Scan for the cell matching the given text and deliver its [x, y] coordinate at center. 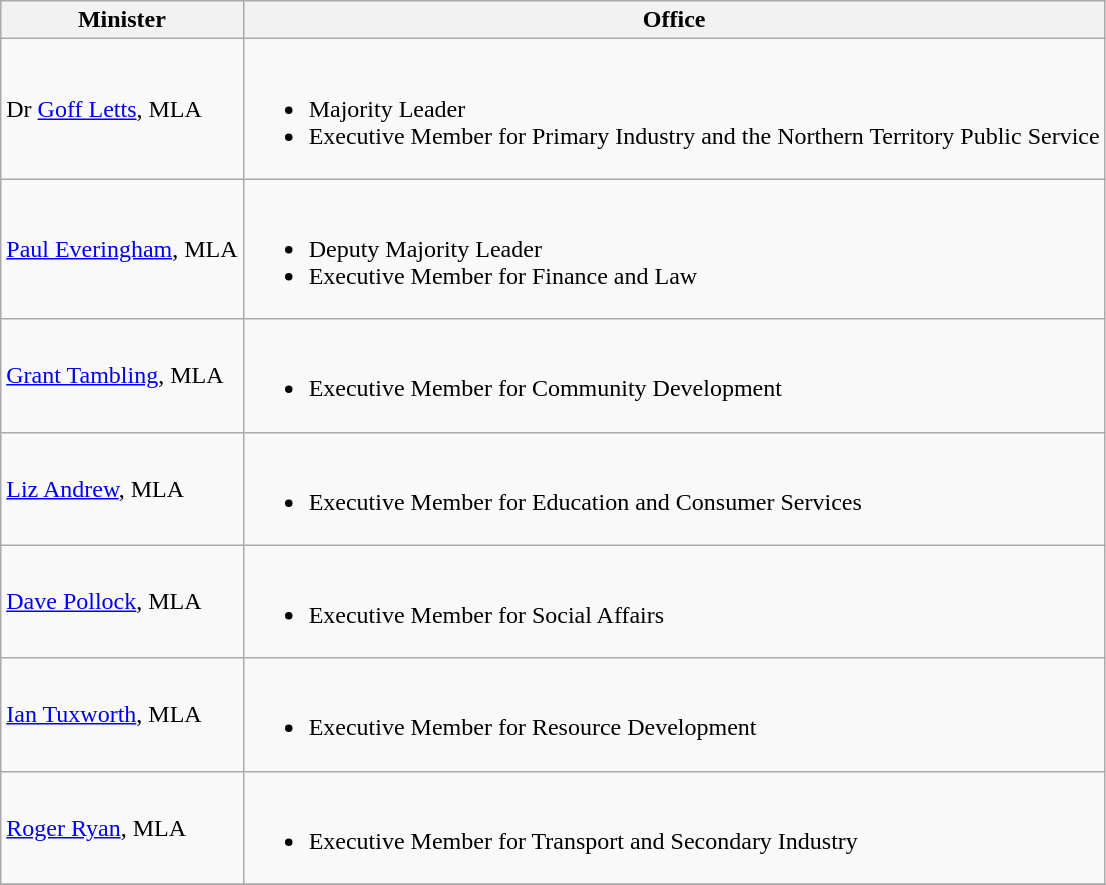
Grant Tambling, MLA [122, 376]
Roger Ryan, MLA [122, 828]
Majority LeaderExecutive Member for Primary Industry and the Northern Territory Public Service [674, 109]
Executive Member for Social Affairs [674, 602]
Paul Everingham, MLA [122, 249]
Executive Member for Education and Consumer Services [674, 488]
Executive Member for Resource Development [674, 714]
Executive Member for Transport and Secondary Industry [674, 828]
Dave Pollock, MLA [122, 602]
Executive Member for Community Development [674, 376]
Minister [122, 20]
Ian Tuxworth, MLA [122, 714]
Liz Andrew, MLA [122, 488]
Office [674, 20]
Deputy Majority LeaderExecutive Member for Finance and Law [674, 249]
Dr Goff Letts, MLA [122, 109]
